Capture the cell that displays the provided text and extract its (X, Y) central coordinate. 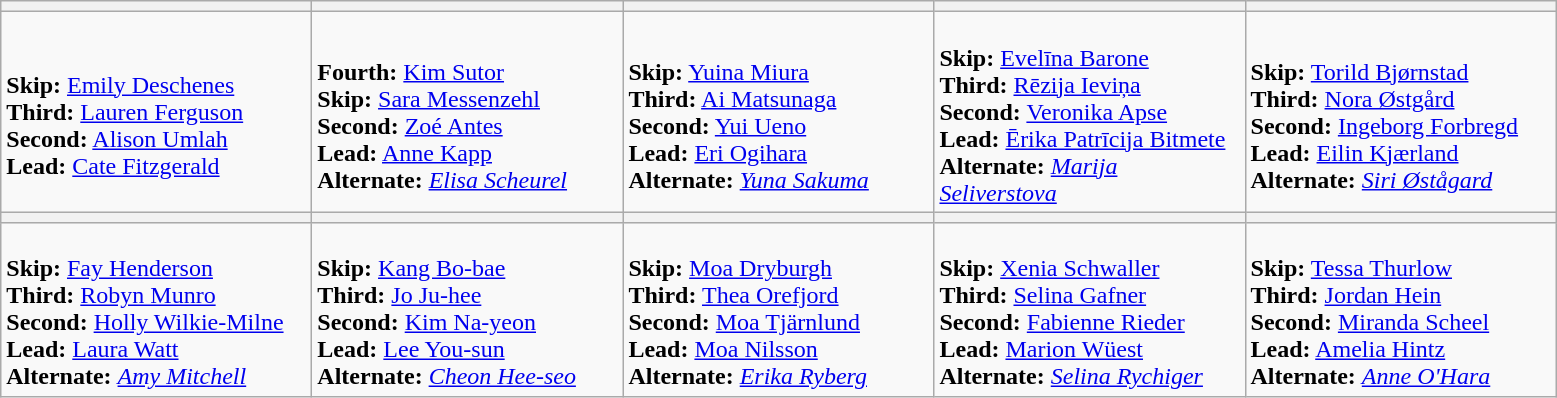
Skip: Fay Henderson Third: Robyn Munro Second: Holly Wilkie-Milne Lead: Laura Watt Alternate: Amy Mitchell (156, 310)
Skip: Moa Dryburgh Third: Thea Orefjord Second: Moa Tjärnlund Lead: Moa Nilsson Alternate: Erika Ryberg (778, 310)
Skip: Torild Bjørnstad Third: Nora Østgård Second: Ingeborg Forbregd Lead: Eilin Kjærland Alternate: Siri Østågard (1400, 112)
Skip: Evelīna Barone Third: Rēzija Ieviņa Second: Veronika Apse Lead: Ērika Patrīcija Bitmete Alternate: Marija Seliverstova (1090, 112)
Fourth: Kim Sutor Skip: Sara Messenzehl Second: Zoé Antes Lead: Anne Kapp Alternate: Elisa Scheurel (468, 112)
Skip: Emily Deschenes Third: Lauren Ferguson Second: Alison Umlah Lead: Cate Fitzgerald (156, 112)
Skip: Kang Bo-bae Third: Jo Ju-hee Second: Kim Na-yeon Lead: Lee You-sun Alternate: Cheon Hee-seo (468, 310)
Skip: Tessa Thurlow Third: Jordan Hein Second: Miranda Scheel Lead: Amelia Hintz Alternate: Anne O'Hara (1400, 310)
Skip: Yuina Miura Third: Ai Matsunaga Second: Yui Ueno Lead: Eri Ogihara Alternate: Yuna Sakuma (778, 112)
Skip: Xenia Schwaller Third: Selina Gafner Second: Fabienne Rieder Lead: Marion Wüest Alternate: Selina Rychiger (1090, 310)
